Scan for the cell matching the given text and deliver its [X, Y] coordinate at center. 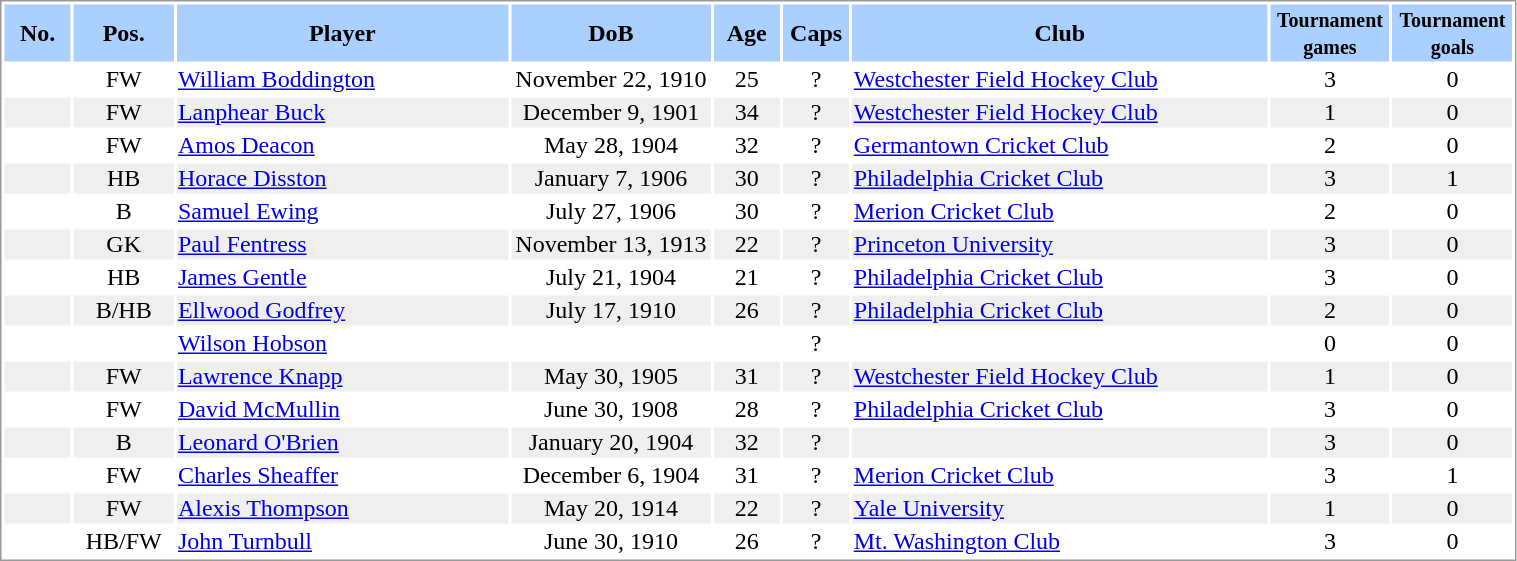
January 20, 1904 [610, 443]
James Gentle [342, 277]
Lawrence Knapp [342, 377]
Tournamentgoals [1453, 32]
Amos Deacon [342, 145]
28 [747, 409]
John Turnbull [342, 541]
Mt. Washington Club [1060, 541]
July 17, 1910 [610, 311]
21 [747, 277]
Ellwood Godfrey [342, 311]
Paul Fentress [342, 245]
HB/FW [124, 541]
Germantown Cricket Club [1060, 145]
William Boddington [342, 79]
Tournamentgames [1330, 32]
January 7, 1906 [610, 179]
May 20, 1914 [610, 509]
Pos. [124, 32]
Princeton University [1060, 245]
Age [747, 32]
November 13, 1913 [610, 245]
Leonard O'Brien [342, 443]
November 22, 1910 [610, 79]
May 28, 1904 [610, 145]
B/HB [124, 311]
Samuel Ewing [342, 211]
Horace Disston [342, 179]
Club [1060, 32]
July 27, 1906 [610, 211]
GK [124, 245]
Charles Sheaffer [342, 475]
Alexis Thompson [342, 509]
No. [37, 32]
July 21, 1904 [610, 277]
June 30, 1908 [610, 409]
Yale University [1060, 509]
December 6, 1904 [610, 475]
DoB [610, 32]
December 9, 1901 [610, 113]
David McMullin [342, 409]
June 30, 1910 [610, 541]
May 30, 1905 [610, 377]
Player [342, 32]
Caps [816, 32]
Wilson Hobson [342, 343]
Lanphear Buck [342, 113]
34 [747, 113]
25 [747, 79]
